Return the [X, Y] coordinate for the center point of the cell that contains the specified text.  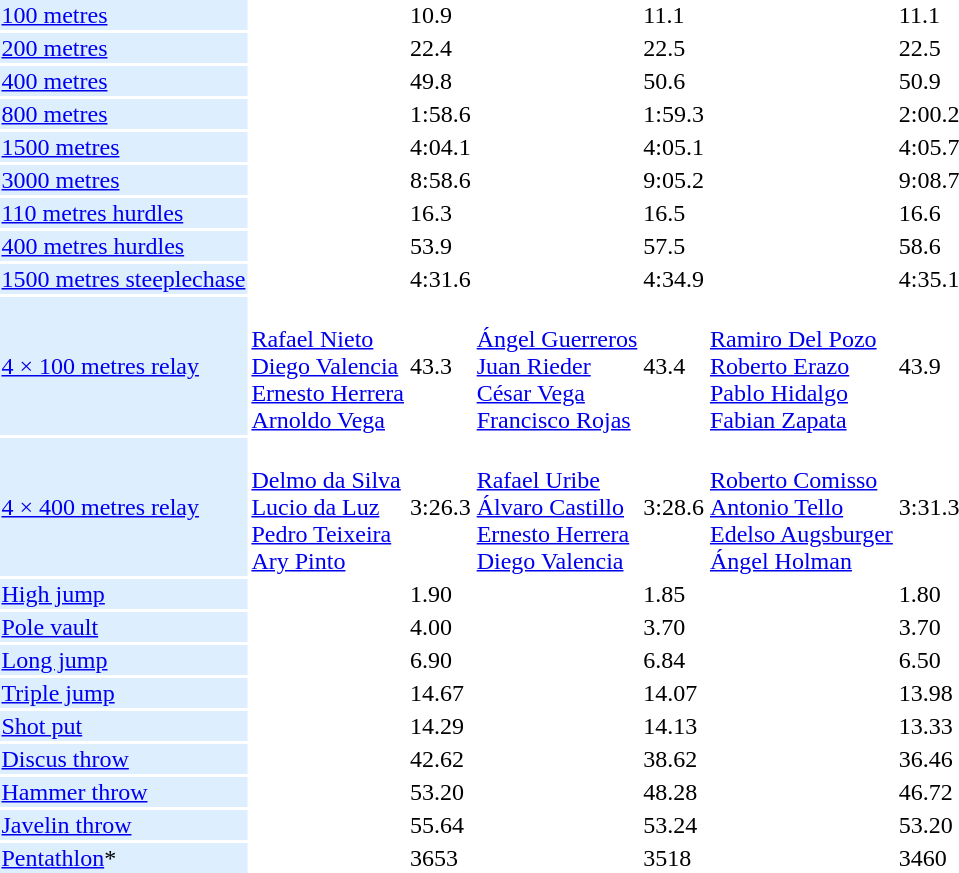
1.90 [440, 594]
1500 metres [124, 147]
3000 metres [124, 180]
Rafael UribeÁlvaro CastilloErnesto HerreraDiego Valencia [557, 507]
100 metres [124, 15]
Discus throw [124, 759]
1500 metres steeplechase [124, 279]
9:05.2 [674, 180]
4.00 [440, 627]
Rafael NietoDiego ValenciaErnesto HerreraArnoldo Vega [328, 366]
Hammer throw [124, 792]
38.62 [674, 759]
4 × 400 metres relay [124, 507]
400 metres hurdles [124, 246]
53.24 [674, 825]
49.8 [440, 81]
6.84 [674, 660]
Shot put [124, 726]
3.70 [674, 627]
10.9 [440, 15]
800 metres [124, 114]
50.6 [674, 81]
Pole vault [124, 627]
4:05.1 [674, 147]
Ramiro Del PozoRoberto ErazoPablo HidalgoFabian Zapata [801, 366]
Long jump [124, 660]
4 × 100 metres relay [124, 366]
Delmo da SilvaLucio da LuzPedro TeixeiraAry Pinto [328, 507]
200 metres [124, 48]
22.5 [674, 48]
High jump [124, 594]
16.3 [440, 213]
55.64 [440, 825]
3:28.6 [674, 507]
6.90 [440, 660]
1:59.3 [674, 114]
16.5 [674, 213]
3:26.3 [440, 507]
14.29 [440, 726]
11.1 [674, 15]
3653 [440, 858]
4:34.9 [674, 279]
Roberto ComissoAntonio TelloEdelso AugsburgerÁngel Holman [801, 507]
42.62 [440, 759]
Javelin throw [124, 825]
Ángel GuerrerosJuan RiederCésar VegaFrancisco Rojas [557, 366]
14.07 [674, 693]
14.67 [440, 693]
Pentathlon* [124, 858]
22.4 [440, 48]
43.4 [674, 366]
48.28 [674, 792]
3518 [674, 858]
53.9 [440, 246]
4:04.1 [440, 147]
43.3 [440, 366]
53.20 [440, 792]
4:31.6 [440, 279]
400 metres [124, 81]
110 metres hurdles [124, 213]
Triple jump [124, 693]
57.5 [674, 246]
14.13 [674, 726]
8:58.6 [440, 180]
1:58.6 [440, 114]
1.85 [674, 594]
